Return the (x, y) coordinate for the center point of the cell that contains the specified text.  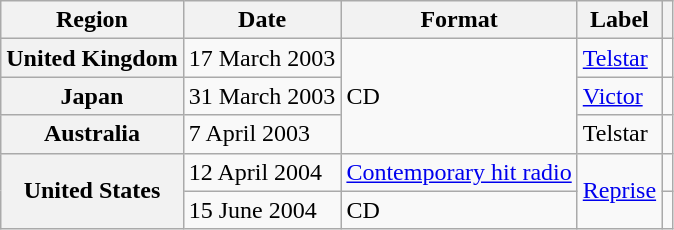
Australia (92, 134)
12 April 2004 (262, 172)
31 March 2003 (262, 96)
United States (92, 191)
Japan (92, 96)
United Kingdom (92, 58)
Victor (619, 96)
Region (92, 20)
Format (459, 20)
Date (262, 20)
Reprise (619, 191)
7 April 2003 (262, 134)
Contemporary hit radio (459, 172)
Label (619, 20)
15 June 2004 (262, 210)
17 March 2003 (262, 58)
